Scan for the cell matching the given text and deliver its [X, Y] coordinate at center. 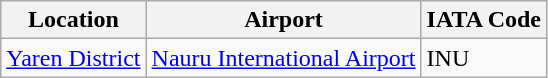
Yaren District [74, 58]
Airport [284, 20]
Nauru International Airport [284, 58]
INU [484, 58]
IATA Code [484, 20]
Location [74, 20]
